Detect which cell encompasses the target text, then output its [X, Y] center coordinate. 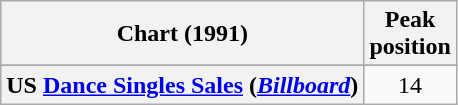
14 [410, 85]
Peakposition [410, 34]
US Dance Singles Sales (Billboard) [182, 85]
Chart (1991) [182, 34]
